Search for the cell housing the specified text and yield its (x, y) center coordinate. 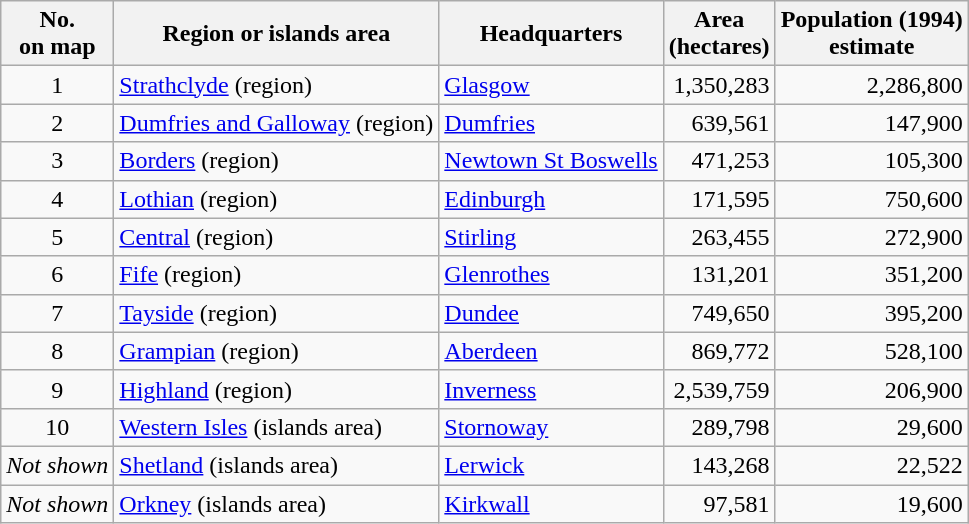
7 (58, 313)
10 (58, 427)
263,455 (719, 237)
Region or islands area (276, 34)
Glenrothes (551, 275)
Population (1994)estimate (872, 34)
171,595 (719, 199)
Highland (region) (276, 389)
29,600 (872, 427)
Strathclyde (region) (276, 85)
Dundee (551, 313)
2 (58, 123)
395,200 (872, 313)
4 (58, 199)
Fife (region) (276, 275)
97,581 (719, 503)
8 (58, 351)
Glasgow (551, 85)
2,286,800 (872, 85)
1 (58, 85)
272,900 (872, 237)
105,300 (872, 161)
1,350,283 (719, 85)
749,650 (719, 313)
Stornoway (551, 427)
Newtown St Boswells (551, 161)
Borders (region) (276, 161)
147,900 (872, 123)
Kirkwall (551, 503)
5 (58, 237)
Lerwick (551, 465)
Lothian (region) (276, 199)
Aberdeen (551, 351)
471,253 (719, 161)
3 (58, 161)
Grampian (region) (276, 351)
6 (58, 275)
351,200 (872, 275)
Tayside (region) (276, 313)
19,600 (872, 503)
22,522 (872, 465)
869,772 (719, 351)
289,798 (719, 427)
Area(hectares) (719, 34)
No.on map (58, 34)
131,201 (719, 275)
Dumfries (551, 123)
206,900 (872, 389)
639,561 (719, 123)
2,539,759 (719, 389)
Western Isles (islands area) (276, 427)
750,600 (872, 199)
Shetland (islands area) (276, 465)
Dumfries and Galloway (region) (276, 123)
Headquarters (551, 34)
Stirling (551, 237)
9 (58, 389)
Orkney (islands area) (276, 503)
Inverness (551, 389)
Central (region) (276, 237)
Edinburgh (551, 199)
143,268 (719, 465)
528,100 (872, 351)
